Identify which cell holds the provided text, then report its [X, Y] central coordinate. 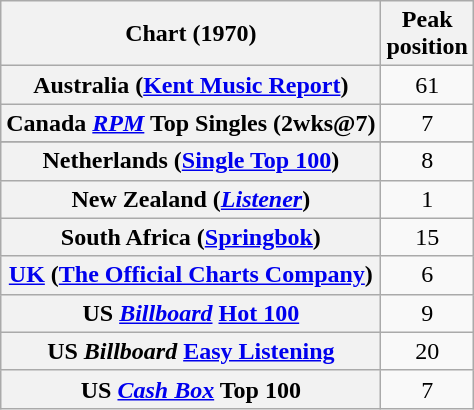
Canada RPM Top Singles (2wks@7) [191, 123]
61 [427, 85]
UK (The Official Charts Company) [191, 275]
8 [427, 161]
New Zealand (Listener) [191, 199]
9 [427, 313]
Australia (Kent Music Report) [191, 85]
South Africa (Springbok) [191, 237]
Peakposition [427, 34]
US Billboard Hot 100 [191, 313]
US Billboard Easy Listening [191, 351]
20 [427, 351]
1 [427, 199]
Netherlands (Single Top 100) [191, 161]
Chart (1970) [191, 34]
US Cash Box Top 100 [191, 389]
6 [427, 275]
15 [427, 237]
